Capture the cell that displays the provided text and extract its (x, y) central coordinate. 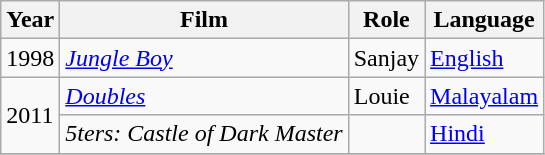
Role (386, 20)
1998 (30, 58)
5ters: Castle of Dark Master (204, 134)
2011 (30, 115)
Louie (386, 96)
Sanjay (386, 58)
Language (484, 20)
English (484, 58)
Film (204, 20)
Hindi (484, 134)
Malayalam (484, 96)
Year (30, 20)
Doubles (204, 96)
Jungle Boy (204, 58)
